Output the (x, y) coordinate of the center of the cell containing the given text.  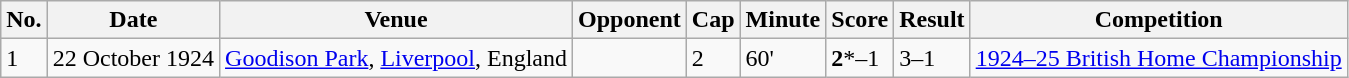
Competition (1158, 20)
Minute (783, 20)
3–1 (932, 58)
No. (24, 20)
Score (860, 20)
Venue (396, 20)
Opponent (630, 20)
Cap (713, 20)
2 (713, 58)
2*–1 (860, 58)
1 (24, 58)
Date (133, 20)
22 October 1924 (133, 58)
1924–25 British Home Championship (1158, 58)
60' (783, 58)
Goodison Park, Liverpool, England (396, 58)
Result (932, 20)
